Return the [x, y] coordinate for the center point of the cell that contains the specified text.  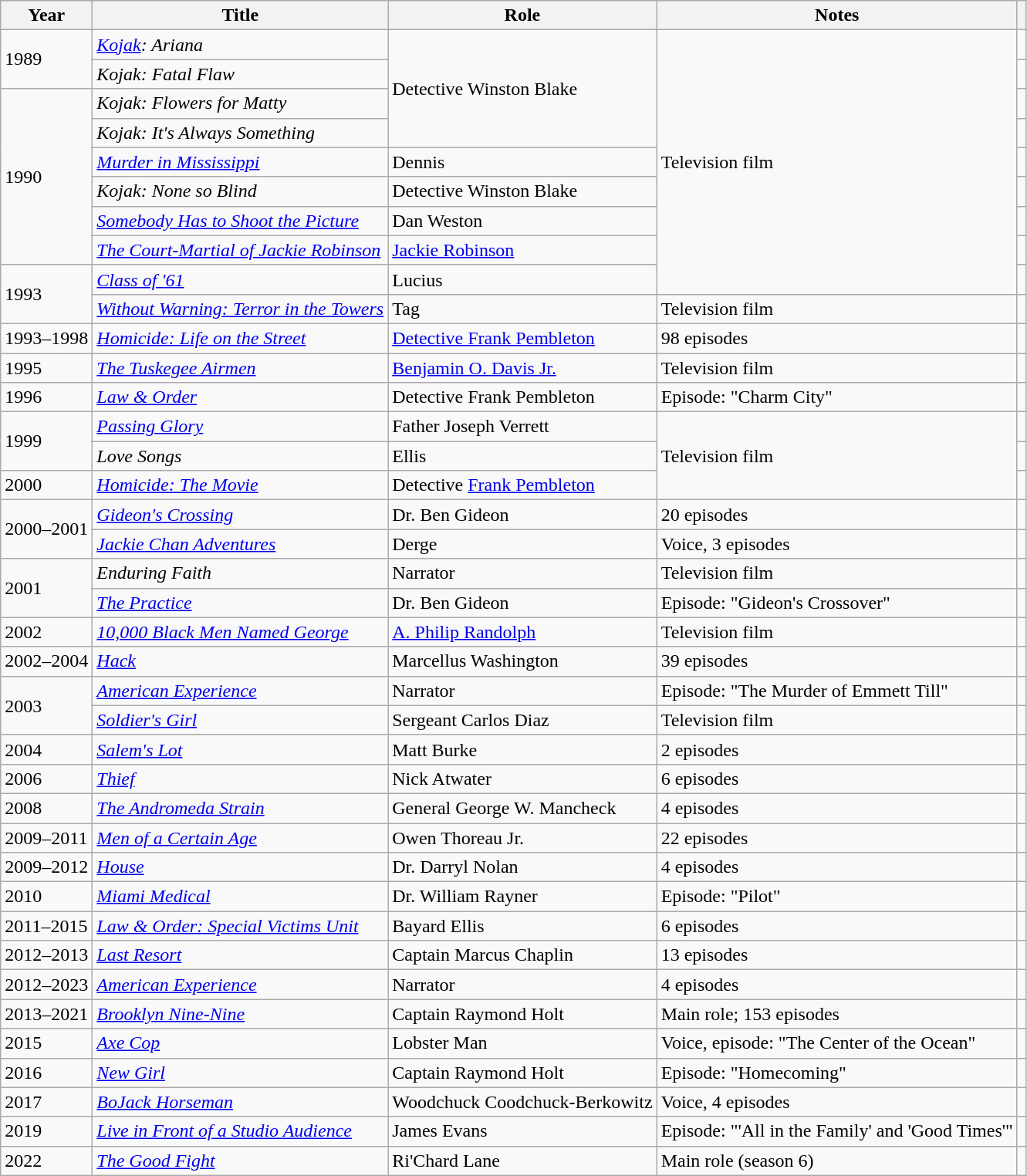
Year [46, 15]
2022 [46, 1161]
Main role (season 6) [836, 1161]
2012–2023 [46, 985]
Class of '61 [241, 279]
2004 [46, 749]
Gideon's Crossing [241, 515]
General George W. Mancheck [522, 808]
Ellis [522, 456]
2013–2021 [46, 1014]
1999 [46, 441]
Woodchuck Coodchuck-Berkowitz [522, 1102]
Somebody Has to Shoot the Picture [241, 221]
Salem's Lot [241, 749]
Kojak: Fatal Flaw [241, 74]
2003 [46, 705]
39 episodes [836, 661]
Episode: "'All in the Family' and 'Good Times'" [836, 1131]
Law & Order: Special Victims Unit [241, 926]
2017 [46, 1102]
Tag [522, 309]
A. Philip Randolph [522, 632]
2 episodes [836, 749]
Owen Thoreau Jr. [522, 837]
Jackie Robinson [522, 250]
2012–2013 [46, 955]
Voice, 4 episodes [836, 1102]
Love Songs [241, 456]
Marcellus Washington [522, 661]
Voice, 3 episodes [836, 544]
Kojak: It's Always Something [241, 133]
1995 [46, 368]
Voice, episode: "The Center of the Ocean" [836, 1043]
1990 [46, 177]
The Practice [241, 603]
Soldier's Girl [241, 720]
House [241, 867]
Episode: "The Murder of Emmett Till" [836, 691]
Role [522, 15]
Notes [836, 15]
New Girl [241, 1073]
2002 [46, 632]
Kojak: None so Blind [241, 191]
Lucius [522, 279]
The Andromeda Strain [241, 808]
The Court-Martial of Jackie Robinson [241, 250]
Dr. Darryl Nolan [522, 867]
2009–2012 [46, 867]
2010 [46, 897]
Dr. William Rayner [522, 897]
Sergeant Carlos Diaz [522, 720]
Episode: "Gideon's Crossover" [836, 603]
Murder in Mississippi [241, 162]
Homicide: Life on the Street [241, 338]
Jackie Chan Adventures [241, 544]
2006 [46, 779]
1993–1998 [46, 338]
Dennis [522, 162]
Thief [241, 779]
Men of a Certain Age [241, 837]
Father Joseph Verrett [522, 427]
Episode: "Homecoming" [836, 1073]
2000 [46, 485]
Benjamin O. Davis Jr. [522, 368]
Episode: "Charm City" [836, 397]
2002–2004 [46, 661]
Derge [522, 544]
Homicide: The Movie [241, 485]
2019 [46, 1131]
Matt Burke [522, 749]
Kojak: Flowers for Matty [241, 103]
Kojak: Ariana [241, 45]
22 episodes [836, 837]
Dan Weston [522, 221]
Hack [241, 661]
Last Resort [241, 955]
20 episodes [836, 515]
Episode: "Pilot" [836, 897]
Miami Medical [241, 897]
James Evans [522, 1131]
13 episodes [836, 955]
BoJack Horseman [241, 1102]
Lobster Man [522, 1043]
2015 [46, 1043]
Enduring Faith [241, 573]
Ri'Chard Lane [522, 1161]
2009–2011 [46, 837]
10,000 Black Men Named George [241, 632]
1996 [46, 397]
Main role; 153 episodes [836, 1014]
1989 [46, 59]
2011–2015 [46, 926]
Bayard Ellis [522, 926]
98 episodes [836, 338]
2016 [46, 1073]
Captain Marcus Chaplin [522, 955]
2008 [46, 808]
The Good Fight [241, 1161]
Title [241, 15]
Nick Atwater [522, 779]
Passing Glory [241, 427]
Live in Front of a Studio Audience [241, 1131]
The Tuskegee Airmen [241, 368]
2001 [46, 588]
Axe Cop [241, 1043]
Brooklyn Nine-Nine [241, 1014]
1993 [46, 294]
2000–2001 [46, 529]
Without Warning: Terror in the Towers [241, 309]
Law & Order [241, 397]
